Detect which cell encompasses the target text, then output its (X, Y) center coordinate. 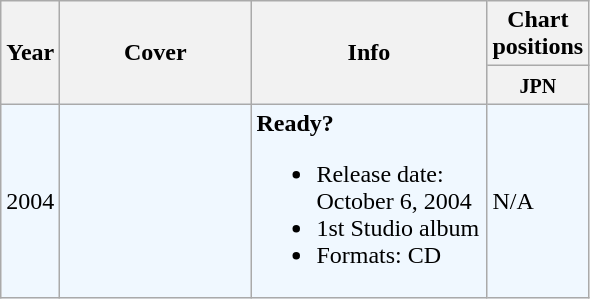
JPN (538, 85)
Ready?Release date: October 6, 20041st Studio albumFormats: CD (369, 201)
Info (369, 52)
Cover (156, 52)
Year (30, 52)
N/A (538, 201)
2004 (30, 201)
Chart positions (538, 34)
